Determine the (X, Y) coordinate at the center of the cell enclosing the given text.  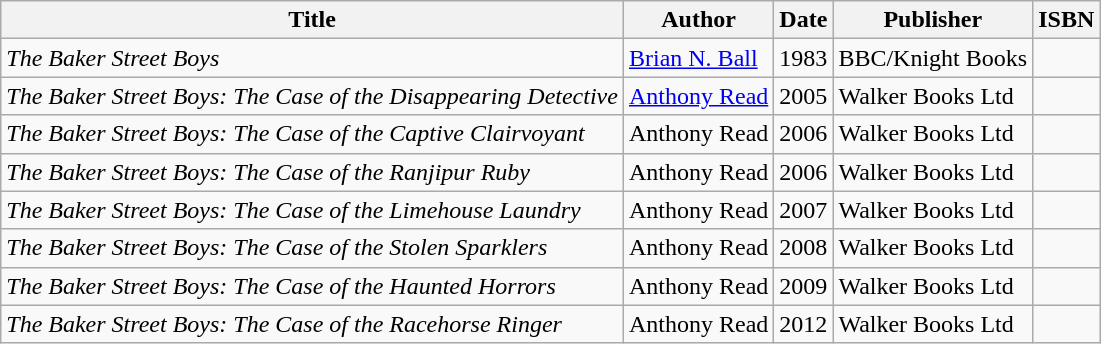
The Baker Street Boys: The Case of the Stolen Sparklers (312, 248)
The Baker Street Boys: The Case of the Ranjipur Ruby (312, 172)
The Baker Street Boys: The Case of the Limehouse Laundry (312, 210)
Publisher (933, 20)
The Baker Street Boys: The Case of the Haunted Horrors (312, 286)
Title (312, 20)
2008 (804, 248)
Author (698, 20)
Date (804, 20)
ISBN (1066, 20)
BBC/Knight Books (933, 58)
2009 (804, 286)
2007 (804, 210)
1983 (804, 58)
2005 (804, 96)
The Baker Street Boys: The Case of the Racehorse Ringer (312, 324)
2012 (804, 324)
The Baker Street Boys: The Case of the Captive Clairvoyant (312, 134)
The Baker Street Boys: The Case of the Disappearing Detective (312, 96)
The Baker Street Boys (312, 58)
Brian N. Ball (698, 58)
